Locate the cell with the specified text and output its (X, Y) center coordinate. 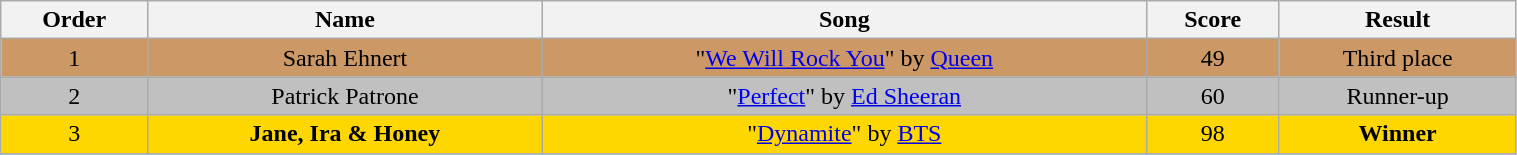
Third place (1398, 58)
Name (346, 20)
Runner-up (1398, 96)
2 (74, 96)
Score (1212, 20)
Sarah Ehnert (346, 58)
"Perfect" by Ed Sheeran (844, 96)
Order (74, 20)
"Dynamite" by BTS (844, 134)
Result (1398, 20)
3 (74, 134)
49 (1212, 58)
Jane, Ira & Honey (346, 134)
Winner (1398, 134)
Patrick Patrone (346, 96)
98 (1212, 134)
60 (1212, 96)
"We Will Rock You" by Queen (844, 58)
Song (844, 20)
1 (74, 58)
